Extract the [x, y] coordinate from the center of the cell holding the provided text.  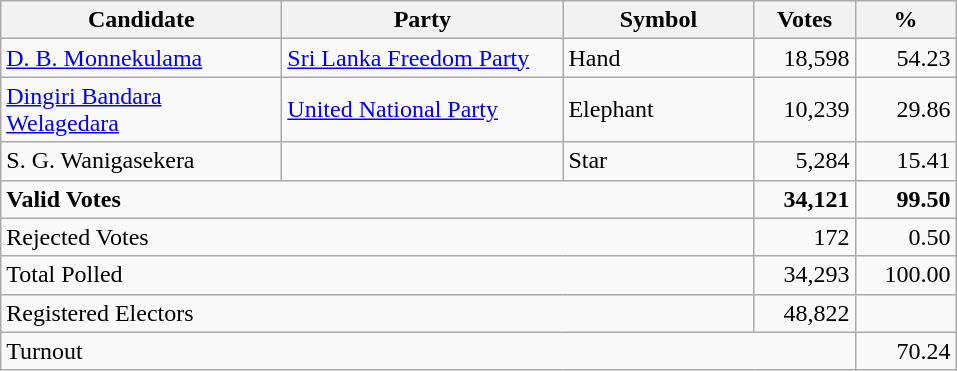
172 [804, 237]
34,293 [804, 275]
Turnout [428, 351]
Valid Votes [378, 199]
United National Party [422, 110]
10,239 [804, 110]
Elephant [658, 110]
Total Polled [378, 275]
Dingiri Bandara Welagedara [142, 110]
Sri Lanka Freedom Party [422, 58]
99.50 [906, 199]
34,121 [804, 199]
Symbol [658, 20]
Registered Electors [378, 313]
Star [658, 161]
54.23 [906, 58]
Party [422, 20]
0.50 [906, 237]
Hand [658, 58]
% [906, 20]
70.24 [906, 351]
Candidate [142, 20]
18,598 [804, 58]
Rejected Votes [378, 237]
5,284 [804, 161]
Votes [804, 20]
D. B. Monnekulama [142, 58]
48,822 [804, 313]
29.86 [906, 110]
100.00 [906, 275]
15.41 [906, 161]
S. G. Wanigasekera [142, 161]
